Identify which cell holds the provided text, then report its [x, y] central coordinate. 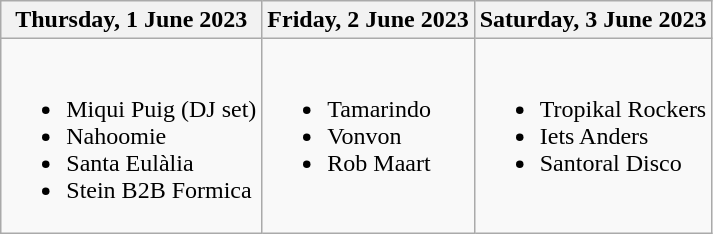
Friday, 2 June 2023 [368, 20]
Saturday, 3 June 2023 [593, 20]
Tropikal RockersIets AndersSantoral Disco [593, 136]
Miqui Puig (DJ set)NahoomieSanta EulàliaStein B2B Formica [132, 136]
TamarindoVonvonRob Maart [368, 136]
Thursday, 1 June 2023 [132, 20]
